Output the (X, Y) coordinate of the center of the cell containing the given text.  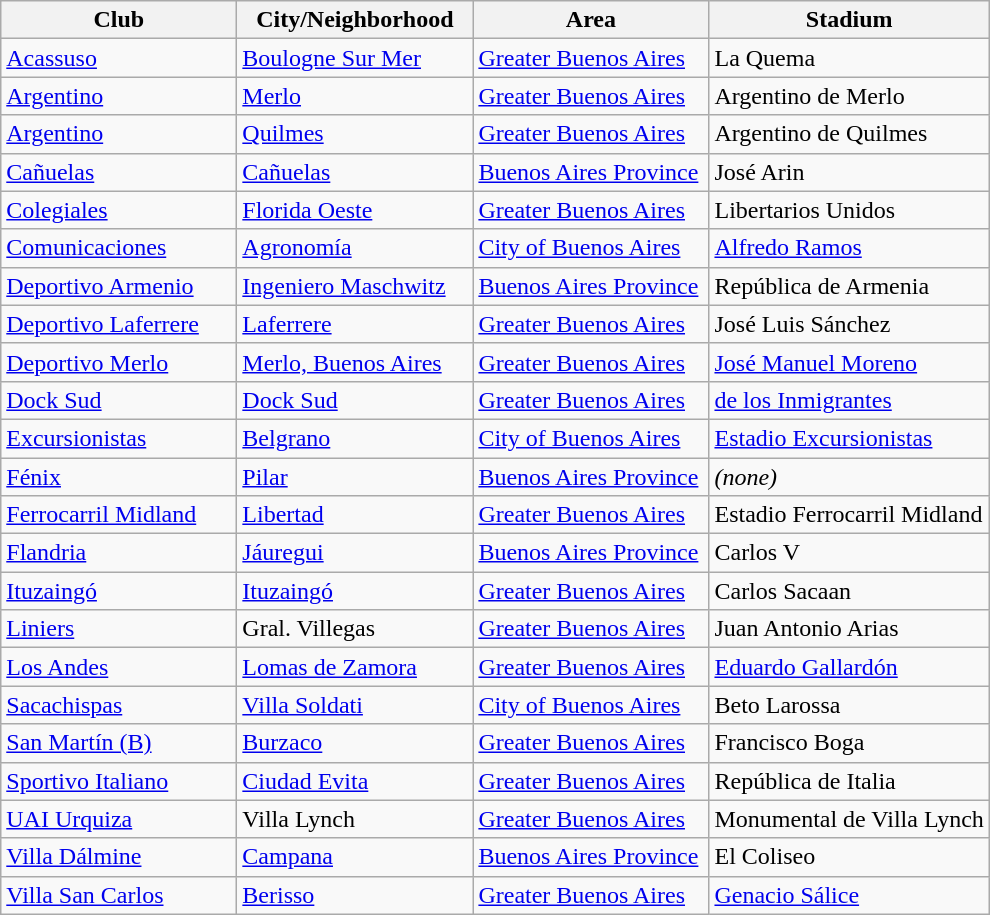
Libertad (355, 515)
Juan Antonio Arias (849, 629)
City/Neighborhood (355, 20)
Colegiales (119, 210)
Villa Lynch (355, 819)
Merlo, Buenos Aires (355, 362)
Villa San Carlos (119, 895)
Genacio Sálice (849, 895)
Area (591, 20)
José Luis Sánchez (849, 324)
Campana (355, 857)
Jáuregui (355, 553)
Deportivo Laferrere (119, 324)
Monumental de Villa Lynch (849, 819)
José Manuel Moreno (849, 362)
Carlos Sacaan (849, 591)
Stadium (849, 20)
Agronomía (355, 248)
UAI Urquiza (119, 819)
Belgrano (355, 438)
Libertarios Unidos (849, 210)
Deportivo Armenio (119, 286)
Sacachispas (119, 705)
Berisso (355, 895)
Los Andes (119, 667)
Club (119, 20)
Excursionistas (119, 438)
Merlo (355, 96)
Burzaco (355, 743)
Boulogne Sur Mer (355, 58)
Deportivo Merlo (119, 362)
Eduardo Gallardón (849, 667)
Laferrere (355, 324)
Ferrocarril Midland (119, 515)
República de Italia (849, 781)
Sportivo Italiano (119, 781)
Pilar (355, 477)
de los Inmigrantes (849, 400)
Ciudad Evita (355, 781)
Alfredo Ramos (849, 248)
Francisco Boga (849, 743)
Beto Larossa (849, 705)
Estadio Ferrocarril Midland (849, 515)
(none) (849, 477)
Argentino de Merlo (849, 96)
Ingeniero Maschwitz (355, 286)
República de Armenia (849, 286)
La Quema (849, 58)
Flandria (119, 553)
San Martín (B) (119, 743)
El Coliseo (849, 857)
Fénix (119, 477)
Carlos V (849, 553)
Gral. Villegas (355, 629)
Villa Soldati (355, 705)
Argentino de Quilmes (849, 134)
Estadio Excursionistas (849, 438)
Lomas de Zamora (355, 667)
Villa Dálmine (119, 857)
Quilmes (355, 134)
José Arin (849, 172)
Acassuso (119, 58)
Comunicaciones (119, 248)
Liniers (119, 629)
Florida Oeste (355, 210)
